Find where the given text appears and provide that cell's center as [x, y] coordinate. 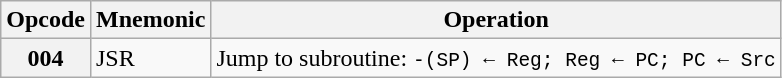
Mnemonic [150, 20]
Opcode [46, 20]
004 [46, 58]
JSR [150, 58]
Jump to subroutine: -(SP) ← Reg; Reg ← PC; PC ← Src [496, 58]
Operation [496, 20]
